Scan for the cell matching the given text and deliver its [x, y] coordinate at center. 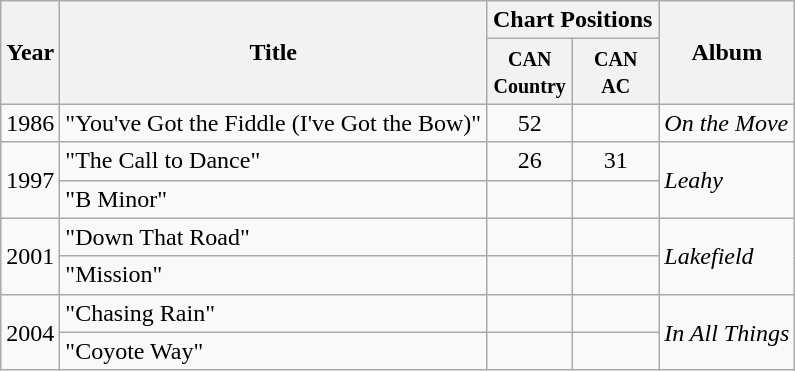
Album [727, 52]
Title [274, 52]
Year [30, 52]
1986 [30, 123]
CAN AC [616, 72]
On the Move [727, 123]
52 [530, 123]
Leahy [727, 180]
26 [530, 161]
Lakefield [727, 256]
"You've Got the Fiddle (I've Got the Bow)" [274, 123]
Chart Positions [573, 20]
"Mission" [274, 275]
2001 [30, 256]
In All Things [727, 332]
"Down That Road" [274, 237]
"Coyote Way" [274, 351]
2004 [30, 332]
CAN Country [530, 72]
31 [616, 161]
1997 [30, 180]
"Chasing Rain" [274, 313]
"The Call to Dance" [274, 161]
"B Minor" [274, 199]
